Return the (x, y) coordinate for the center point of the cell that contains the specified text.  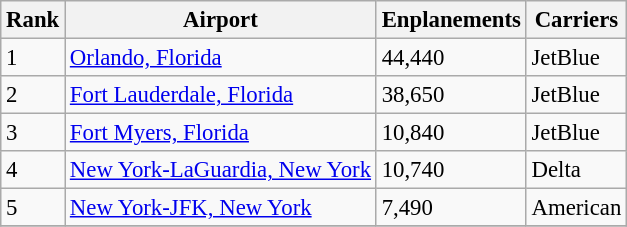
5 (33, 208)
New York-LaGuardia, New York (221, 170)
10,740 (451, 170)
Fort Lauderdale, Florida (221, 95)
Orlando, Florida (221, 58)
Delta (576, 170)
New York-JFK, New York (221, 208)
44,440 (451, 58)
10,840 (451, 133)
3 (33, 133)
Airport (221, 20)
2 (33, 95)
Enplanements (451, 20)
Carriers (576, 20)
4 (33, 170)
Fort Myers, Florida (221, 133)
38,650 (451, 95)
Rank (33, 20)
American (576, 208)
7,490 (451, 208)
1 (33, 58)
